Identify which cell holds the provided text, then report its [x, y] central coordinate. 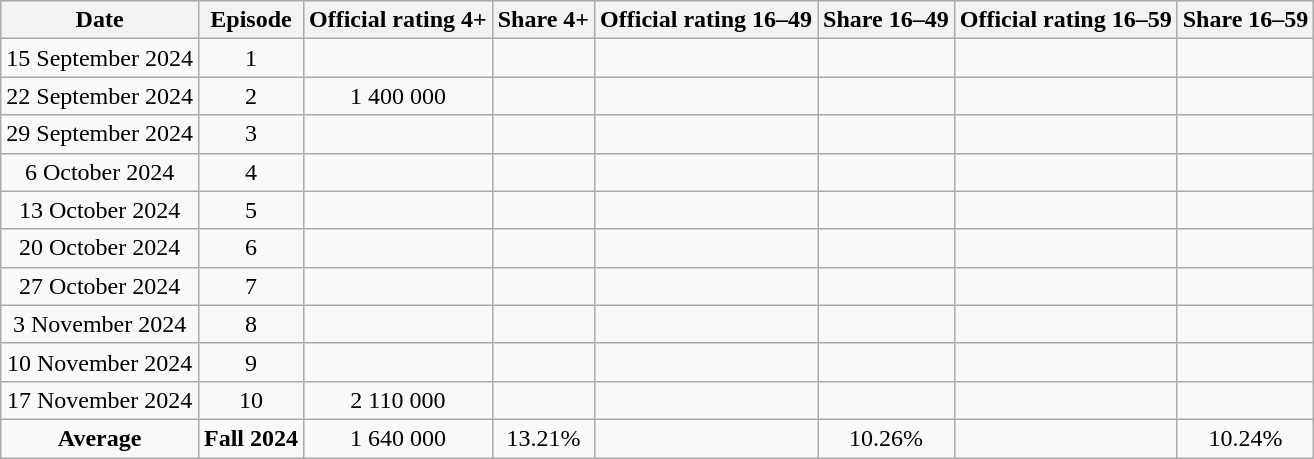
3 November 2024 [100, 324]
17 November 2024 [100, 400]
20 October 2024 [100, 248]
Episode [250, 20]
9 [250, 362]
10.24% [1246, 438]
Date [100, 20]
1 640 000 [398, 438]
3 [250, 134]
Official rating 16–59 [1066, 20]
Share 16–59 [1246, 20]
1 400 000 [398, 96]
Share 16–49 [886, 20]
10 [250, 400]
5 [250, 210]
8 [250, 324]
Official rating 4+ [398, 20]
6 October 2024 [100, 172]
2 110 000 [398, 400]
13 October 2024 [100, 210]
4 [250, 172]
Average [100, 438]
22 September 2024 [100, 96]
2 [250, 96]
27 October 2024 [100, 286]
1 [250, 58]
Fall 2024 [250, 438]
10 November 2024 [100, 362]
10.26% [886, 438]
Official rating 16–49 [706, 20]
29 September 2024 [100, 134]
6 [250, 248]
7 [250, 286]
13.21% [543, 438]
15 September 2024 [100, 58]
Share 4+ [543, 20]
